Pinpoint the cell where the given text exists, returning its (X, Y) midpoint coordinate. 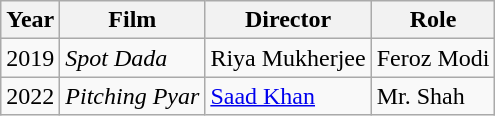
Spot Dada (132, 58)
Film (132, 20)
Mr. Shah (433, 96)
2019 (30, 58)
Director (288, 20)
2022 (30, 96)
Saad Khan (288, 96)
Year (30, 20)
Feroz Modi (433, 58)
Pitching Pyar (132, 96)
Role (433, 20)
Riya Mukherjee (288, 58)
